Extract the [x, y] coordinate from the center of the cell holding the provided text.  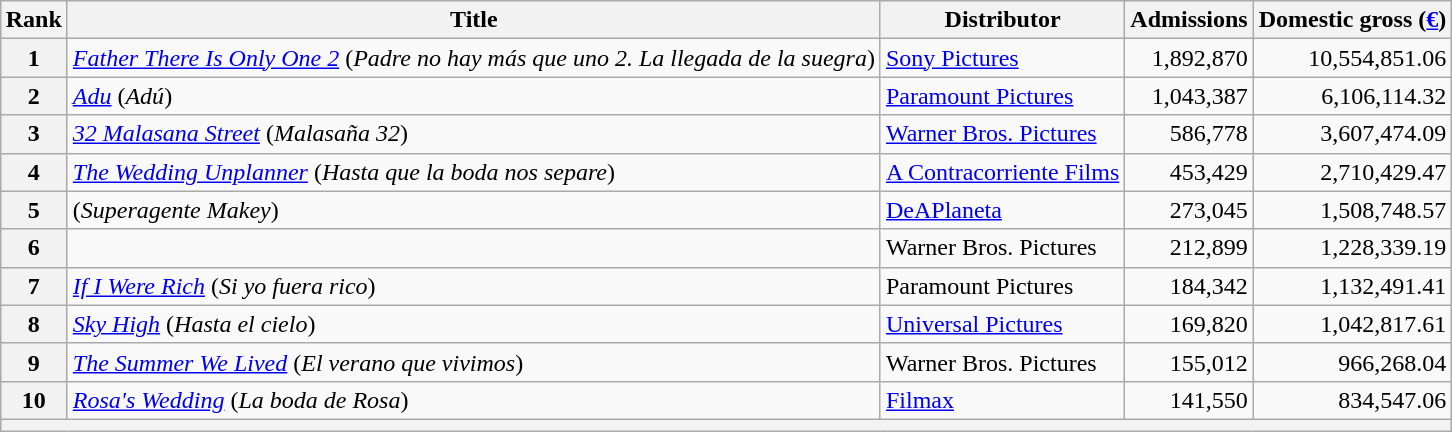
1,042,817.61 [1352, 324]
7 [34, 286]
155,012 [1189, 362]
9 [34, 362]
Rank [34, 20]
10 [34, 400]
453,429 [1189, 172]
169,820 [1189, 324]
Adu (Adú) [474, 96]
4 [34, 172]
DeAPlaneta [1002, 210]
(Superagente Makey) [474, 210]
1,228,339.19 [1352, 248]
1 [34, 58]
Sony Pictures [1002, 58]
Universal Pictures [1002, 324]
141,550 [1189, 400]
3,607,474.09 [1352, 134]
6 [34, 248]
586,778 [1189, 134]
Title [474, 20]
Rosa's Wedding (La boda de Rosa) [474, 400]
5 [34, 210]
1,043,387 [1189, 96]
184,342 [1189, 286]
834,547.06 [1352, 400]
A Contracorriente Films [1002, 172]
32 Malasana Street (Malasaña 32) [474, 134]
Filmax [1002, 400]
Father There Is Only One 2 (Padre no hay más que uno 2. La llegada de la suegra) [474, 58]
6,106,114.32 [1352, 96]
The Summer We Lived (El verano que vivimos) [474, 362]
Distributor [1002, 20]
1,892,870 [1189, 58]
Domestic gross (€) [1352, 20]
Sky High (Hasta el cielo) [474, 324]
2,710,429.47 [1352, 172]
8 [34, 324]
2 [34, 96]
If I Were Rich (Si yo fuera rico) [474, 286]
273,045 [1189, 210]
The Wedding Unplanner (Hasta que la boda nos separe) [474, 172]
10,554,851.06 [1352, 58]
3 [34, 134]
212,899 [1189, 248]
966,268.04 [1352, 362]
Admissions [1189, 20]
1,132,491.41 [1352, 286]
1,508,748.57 [1352, 210]
